Locate the cell with the specified text and output its [X, Y] center coordinate. 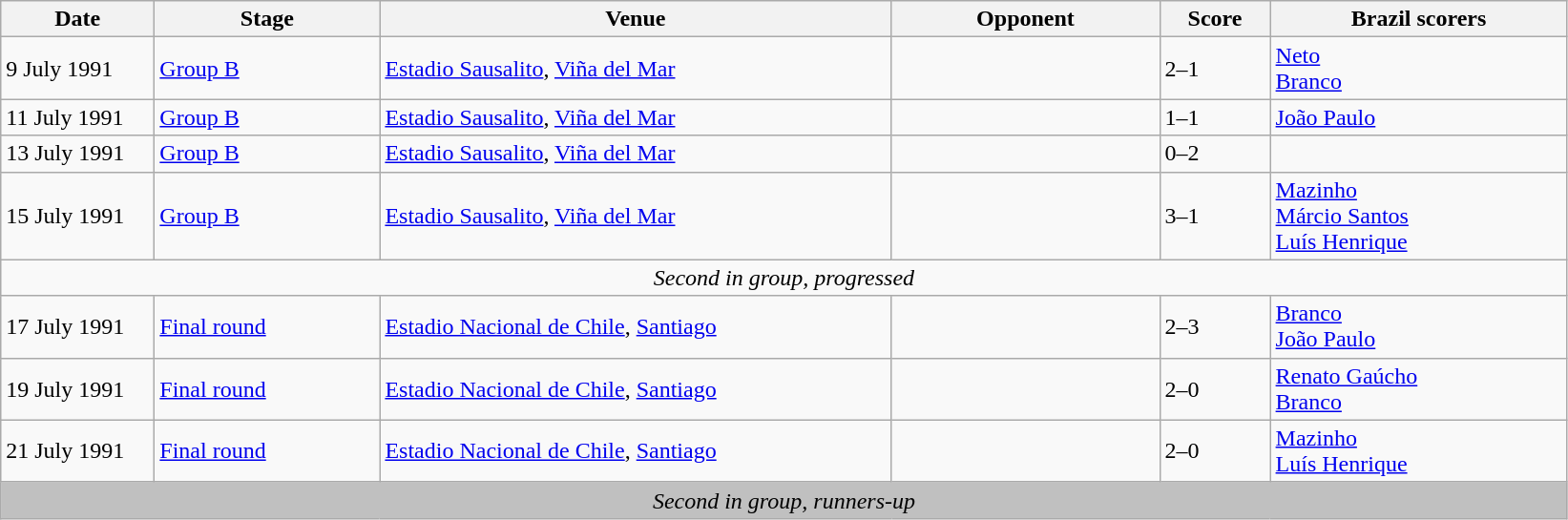
1–1 [1215, 117]
3–1 [1215, 216]
17 July 1991 [78, 326]
15 July 1991 [78, 216]
João Paulo [1418, 117]
19 July 1991 [78, 389]
2–3 [1215, 326]
Brazil scorers [1418, 19]
Date [78, 19]
11 July 1991 [78, 117]
Branco João Paulo [1418, 326]
Stage [267, 19]
21 July 1991 [78, 450]
2–1 [1215, 69]
Second in group, progressed [784, 278]
Venue [636, 19]
9 July 1991 [78, 69]
13 July 1991 [78, 154]
Mazinho Márcio Santos Luís Henrique [1418, 216]
Second in group, runners-up [784, 500]
Mazinho Luís Henrique [1418, 450]
Opponent [1025, 19]
Neto Branco [1418, 69]
Score [1215, 19]
0–2 [1215, 154]
Renato Gaúcho Branco [1418, 389]
